Find where the given text appears and provide that cell's center as [x, y] coordinate. 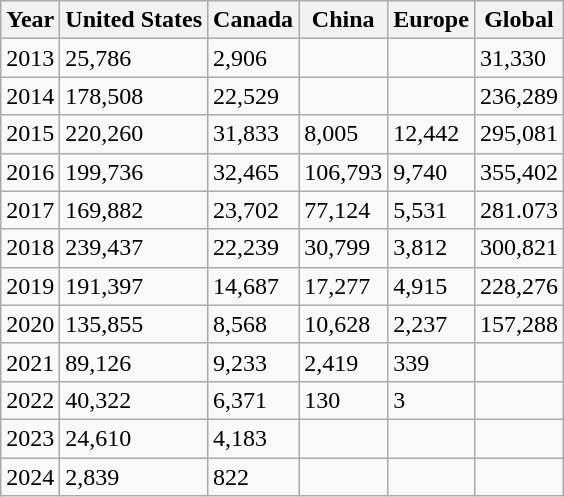
199,736 [134, 172]
6,371 [254, 400]
17,277 [344, 286]
178,508 [134, 96]
2,906 [254, 58]
32,465 [254, 172]
2021 [30, 362]
8,568 [254, 324]
40,322 [134, 400]
2024 [30, 477]
2020 [30, 324]
281.073 [518, 210]
300,821 [518, 248]
295,081 [518, 134]
89,126 [134, 362]
31,833 [254, 134]
9,740 [432, 172]
2,839 [134, 477]
14,687 [254, 286]
4,915 [432, 286]
24,610 [134, 438]
2013 [30, 58]
236,289 [518, 96]
3 [432, 400]
239,437 [134, 248]
2014 [30, 96]
Global [518, 20]
355,402 [518, 172]
191,397 [134, 286]
10,628 [344, 324]
2,237 [432, 324]
2018 [30, 248]
339 [432, 362]
2023 [30, 438]
135,855 [134, 324]
130 [344, 400]
Year [30, 20]
9,233 [254, 362]
30,799 [344, 248]
2022 [30, 400]
23,702 [254, 210]
3,812 [432, 248]
25,786 [134, 58]
822 [254, 477]
Europe [432, 20]
169,882 [134, 210]
12,442 [432, 134]
228,276 [518, 286]
77,124 [344, 210]
106,793 [344, 172]
2017 [30, 210]
2016 [30, 172]
China [344, 20]
8,005 [344, 134]
157,288 [518, 324]
Canada [254, 20]
2,419 [344, 362]
22,239 [254, 248]
United States [134, 20]
4,183 [254, 438]
2019 [30, 286]
2015 [30, 134]
5,531 [432, 210]
22,529 [254, 96]
220,260 [134, 134]
31,330 [518, 58]
